Capture the cell that displays the provided text and extract its (x, y) central coordinate. 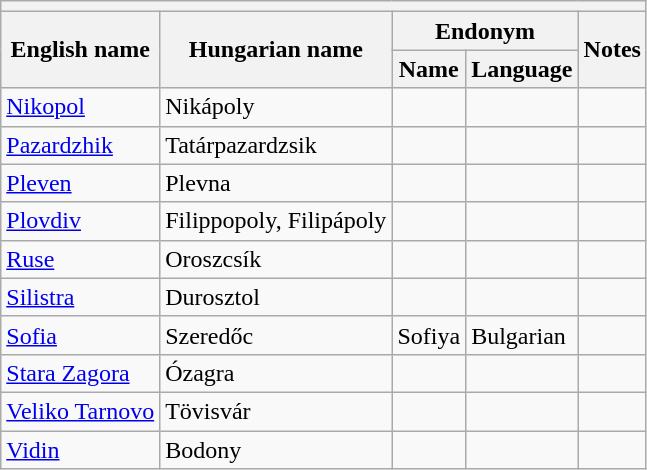
Szeredőc (276, 335)
Oroszcsík (276, 259)
Ruse (80, 259)
Veliko Tarnovo (80, 411)
Notes (612, 50)
Nikápoly (276, 107)
Vidin (80, 449)
Pleven (80, 183)
Bulgarian (522, 335)
Sofiya (429, 335)
Silistra (80, 297)
Endonym (485, 31)
Tatárpazardzsik (276, 145)
Nikopol (80, 107)
Plevna (276, 183)
Language (522, 69)
Sofia (80, 335)
Hungarian name (276, 50)
Bodony (276, 449)
English name (80, 50)
Pazardzhik (80, 145)
Tövisvár (276, 411)
Plovdiv (80, 221)
Name (429, 69)
Ózagra (276, 373)
Durosztol (276, 297)
Filippopoly, Filipápoly (276, 221)
Stara Zagora (80, 373)
